Pinpoint the cell where the given text exists, returning its [x, y] midpoint coordinate. 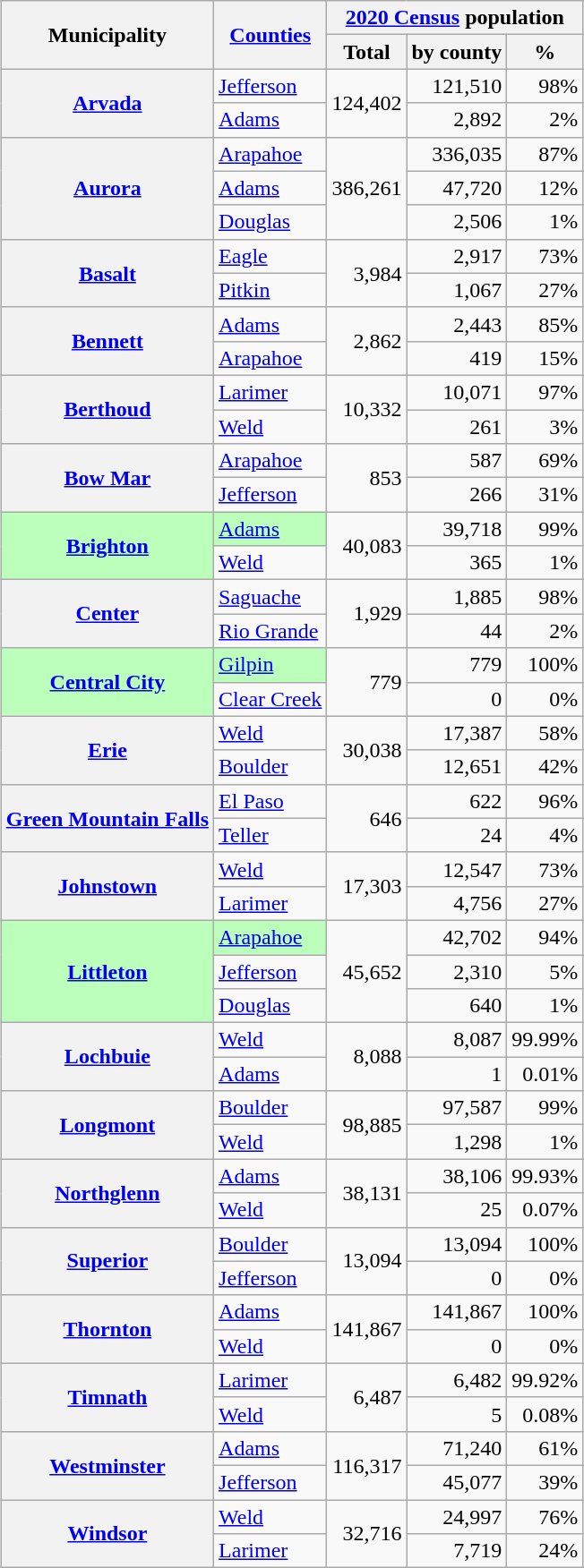
Lochbuie [107, 1057]
39,718 [457, 529]
45,652 [367, 971]
8,087 [457, 1040]
646 [367, 818]
Johnstown [107, 886]
94% [545, 937]
2,506 [457, 222]
4,756 [457, 903]
El Paso [271, 801]
121,510 [457, 86]
336,035 [457, 154]
Thornton [107, 1329]
Bennett [107, 341]
5% [545, 971]
Aurora [107, 188]
386,261 [367, 188]
Gilpin [271, 665]
1,067 [457, 290]
Brighton [107, 546]
61% [545, 1448]
10,332 [367, 409]
Counties [271, 35]
Superior [107, 1261]
Berthoud [107, 409]
39% [545, 1482]
47,720 [457, 188]
97,587 [457, 1108]
99.92% [545, 1380]
1,298 [457, 1142]
85% [545, 324]
853 [367, 478]
Timnath [107, 1397]
266 [457, 495]
12% [545, 188]
Littleton [107, 971]
76% [545, 1517]
2,917 [457, 256]
Westminster [107, 1465]
Municipality [107, 35]
2,310 [457, 971]
419 [457, 358]
7,719 [457, 1551]
Erie [107, 750]
1,885 [457, 597]
Windsor [107, 1534]
30,038 [367, 750]
24,997 [457, 1517]
Center [107, 614]
365 [457, 563]
% [545, 52]
3% [545, 427]
2020 Census population [455, 18]
25 [457, 1210]
98,885 [367, 1125]
31% [545, 495]
Longmont [107, 1125]
17,387 [457, 733]
6,487 [367, 1397]
2,862 [367, 341]
12,651 [457, 767]
15% [545, 358]
640 [457, 1006]
87% [545, 154]
3,984 [367, 273]
58% [545, 733]
99.99% [545, 1040]
622 [457, 801]
Green Mountain Falls [107, 818]
261 [457, 427]
10,071 [457, 392]
Pitkin [271, 290]
Basalt [107, 273]
97% [545, 392]
0.08% [545, 1414]
Saguache [271, 597]
2,443 [457, 324]
24 [457, 835]
40,083 [367, 546]
17,303 [367, 886]
4% [545, 835]
0.01% [545, 1074]
42,702 [457, 937]
38,106 [457, 1176]
Total [367, 52]
Teller [271, 835]
38,131 [367, 1193]
71,240 [457, 1448]
32,716 [367, 1534]
Central City [107, 682]
1 [457, 1074]
99.93% [545, 1176]
45,077 [457, 1482]
Arvada [107, 103]
116,317 [367, 1465]
Northglenn [107, 1193]
Clear Creek [271, 699]
by county [457, 52]
24% [545, 1551]
44 [457, 631]
Eagle [271, 256]
Bow Mar [107, 478]
42% [545, 767]
1,929 [367, 614]
6,482 [457, 1380]
8,088 [367, 1057]
2,892 [457, 120]
587 [457, 461]
96% [545, 801]
69% [545, 461]
124,402 [367, 103]
0.07% [545, 1210]
5 [457, 1414]
Rio Grande [271, 631]
12,547 [457, 869]
